Identify which cell holds the provided text, then report its (x, y) central coordinate. 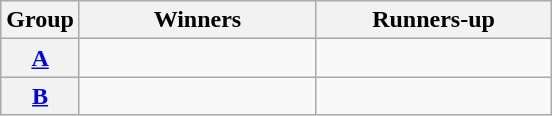
Group (40, 20)
Winners (197, 20)
Runners-up (433, 20)
B (40, 96)
A (40, 58)
